Determine the (x, y) coordinate at the center of the cell enclosing the given text.  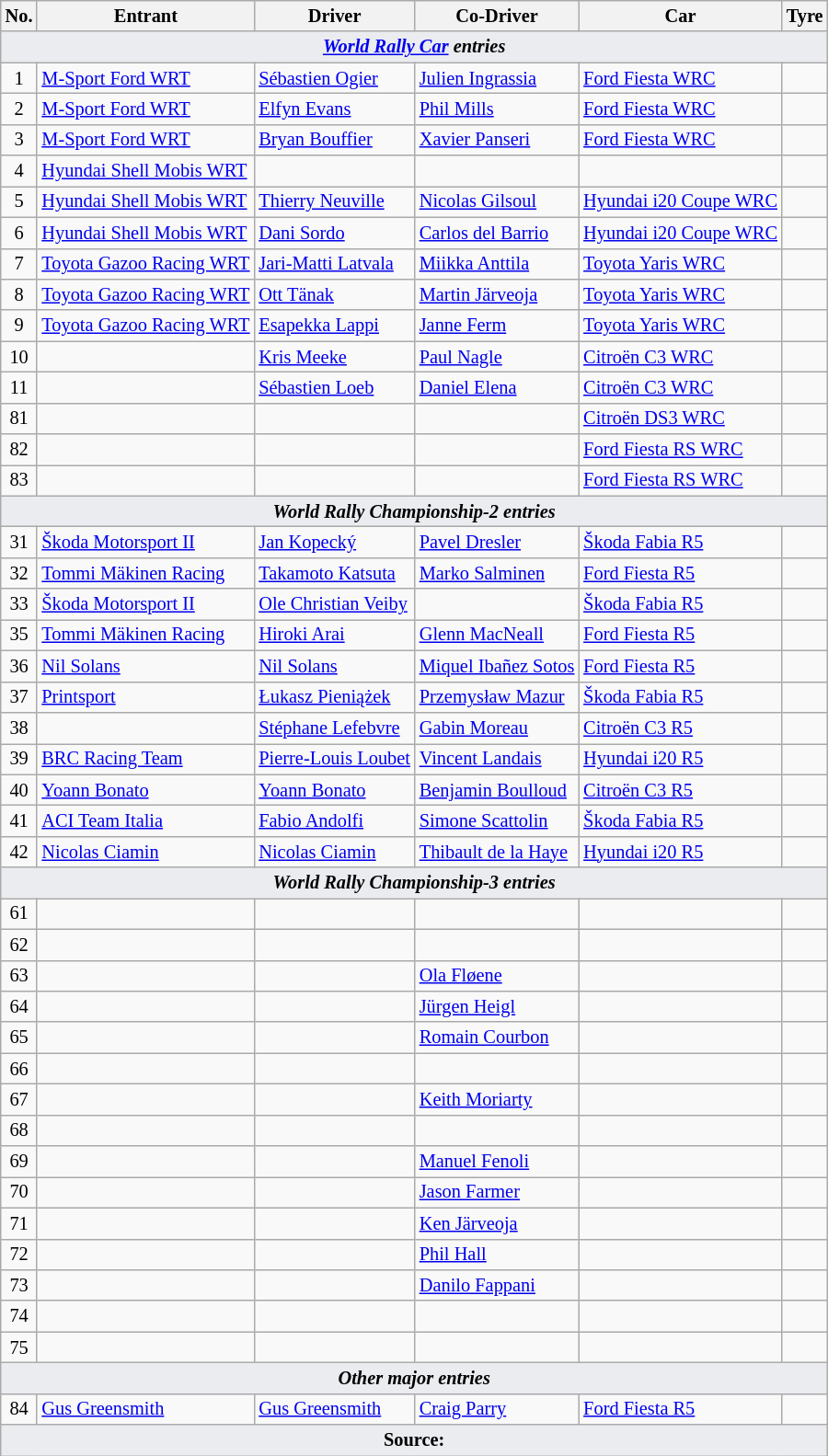
Thierry Neuville (334, 201)
84 (19, 1409)
10 (19, 357)
3 (19, 140)
Miquel Ibañez Sotos (497, 666)
Julien Ingrassia (497, 78)
68 (19, 1130)
Fabio Andolfi (334, 820)
Łukasz Pieniążek (334, 697)
61 (19, 913)
Romain Courbon (497, 1038)
Dani Sordo (334, 233)
Martin Järveoja (497, 294)
Source: (414, 1440)
35 (19, 635)
8 (19, 294)
2 (19, 109)
Phil Hall (497, 1255)
Przemysław Mazur (497, 697)
BRC Racing Team (145, 759)
38 (19, 728)
Co-Driver (497, 16)
Benjamin Boulloud (497, 790)
37 (19, 697)
World Rally Championship-2 entries (414, 511)
Other major entries (414, 1378)
Carlos del Barrio (497, 233)
Pierre-Louis Loubet (334, 759)
67 (19, 1099)
Miikka Anttila (497, 264)
71 (19, 1223)
Manuel Fenoli (497, 1162)
40 (19, 790)
Kris Meeke (334, 357)
41 (19, 820)
Ole Christian Veiby (334, 604)
Sébastien Loeb (334, 387)
Keith Moriarty (497, 1099)
66 (19, 1069)
Ola Fløene (497, 976)
32 (19, 573)
Takamoto Katsuta (334, 573)
74 (19, 1316)
Hiroki Arai (334, 635)
62 (19, 945)
ACI Team Italia (145, 820)
63 (19, 976)
72 (19, 1255)
World Rally Car entries (414, 47)
73 (19, 1285)
Janne Ferm (497, 326)
Nicolas Gilsoul (497, 201)
81 (19, 418)
Paul Nagle (497, 357)
No. (19, 16)
World Rally Championship-3 entries (414, 883)
Pavel Dresler (497, 542)
Jan Kopecký (334, 542)
Vincent Landais (497, 759)
Phil Mills (497, 109)
6 (19, 233)
65 (19, 1038)
Glenn MacNeall (497, 635)
82 (19, 450)
Ott Tänak (334, 294)
Daniel Elena (497, 387)
70 (19, 1192)
42 (19, 852)
Thibault de la Haye (497, 852)
Danilo Fappani (497, 1285)
Ken Järveoja (497, 1223)
36 (19, 666)
Gabin Moreau (497, 728)
Elfyn Evans (334, 109)
1 (19, 78)
31 (19, 542)
7 (19, 264)
Bryan Bouffier (334, 140)
Simone Scattolin (497, 820)
Xavier Panseri (497, 140)
Car (681, 16)
Jürgen Heigl (497, 1006)
Printsport (145, 697)
39 (19, 759)
Jason Farmer (497, 1192)
69 (19, 1162)
9 (19, 326)
Craig Parry (497, 1409)
4 (19, 171)
Entrant (145, 16)
33 (19, 604)
Stéphane Lefebvre (334, 728)
Driver (334, 16)
64 (19, 1006)
Sébastien Ogier (334, 78)
75 (19, 1347)
5 (19, 201)
Jari-Matti Latvala (334, 264)
Esapekka Lappi (334, 326)
Citroën DS3 WRC (681, 418)
Tyre (805, 16)
Marko Salminen (497, 573)
83 (19, 480)
11 (19, 387)
